Output the [x, y] coordinate of the center of the cell containing the given text.  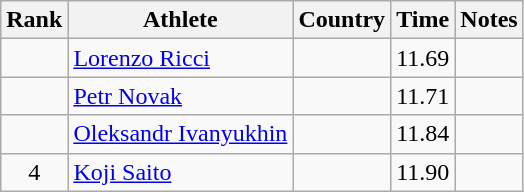
Petr Novak [180, 96]
Notes [489, 20]
11.71 [423, 96]
Rank [34, 20]
11.90 [423, 172]
Time [423, 20]
Country [342, 20]
Oleksandr Ivanyukhin [180, 134]
11.84 [423, 134]
Athlete [180, 20]
4 [34, 172]
Koji Saito [180, 172]
11.69 [423, 58]
Lorenzo Ricci [180, 58]
